Return the (X, Y) coordinate for the center point of the cell that contains the specified text.  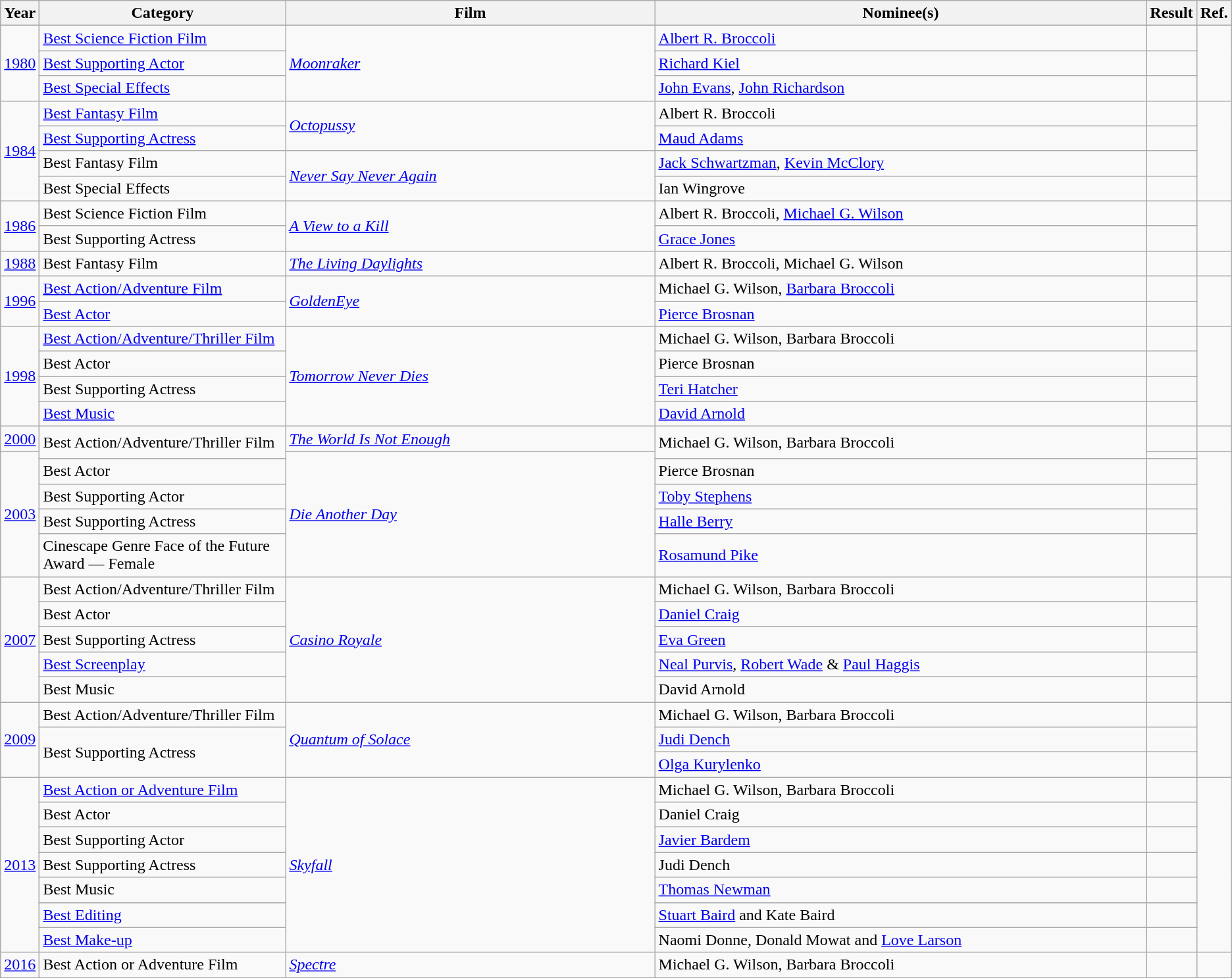
Best Screenplay (163, 664)
Nominee(s) (900, 13)
GoldenEye (470, 301)
Teri Hatcher (900, 389)
Year (20, 13)
The Living Daylights (470, 263)
Neal Purvis, Robert Wade & Paul Haggis (900, 664)
Javier Bardem (900, 840)
Octopussy (470, 126)
Casino Royale (470, 639)
Result (1171, 13)
2000 (20, 439)
1988 (20, 263)
2003 (20, 514)
Ref. (1214, 13)
Eva Green (900, 639)
1986 (20, 226)
Jack Schwartzman, Kevin McClory (900, 163)
Best Editing (163, 915)
Stuart Baird and Kate Baird (900, 915)
Best Action/Adventure Film (163, 288)
Moonraker (470, 63)
Skyfall (470, 865)
2009 (20, 739)
Quantum of Solace (470, 739)
Tomorrow Never Dies (470, 376)
Never Say Never Again (470, 176)
John Evans, John Richardson (900, 88)
2016 (20, 965)
1984 (20, 151)
Naomi Donne, Donald Mowat and Love Larson (900, 940)
The World Is Not Enough (470, 439)
Olga Kurylenko (900, 765)
Ian Wingrove (900, 188)
Spectre (470, 965)
Rosamund Pike (900, 555)
Toby Stephens (900, 496)
Best Make-up (163, 940)
A View to a Kill (470, 226)
Grace Jones (900, 238)
1980 (20, 63)
Richard Kiel (900, 63)
Film (470, 13)
1996 (20, 301)
2007 (20, 639)
Cinescape Genre Face of the Future Award — Female (163, 555)
Thomas Newman (900, 890)
Maud Adams (900, 138)
Halle Berry (900, 521)
Die Another Day (470, 514)
2013 (20, 865)
1998 (20, 376)
Category (163, 13)
